Find where the given text appears and provide that cell's center as (X, Y) coordinate. 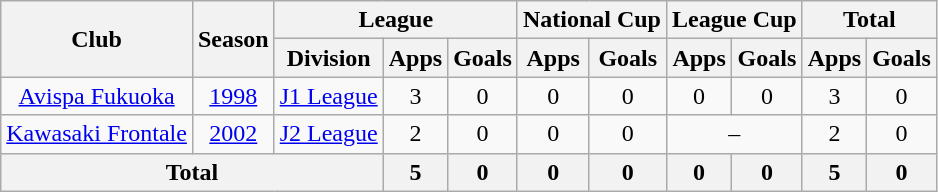
Division (328, 58)
National Cup (592, 20)
2002 (233, 134)
J2 League (328, 134)
– (734, 134)
J1 League (328, 96)
League Cup (734, 20)
Club (97, 39)
1998 (233, 96)
Avispa Fukuoka (97, 96)
League (396, 20)
Kawasaki Frontale (97, 134)
Season (233, 39)
